Determine the (X, Y) coordinate at the center of the cell enclosing the given text.  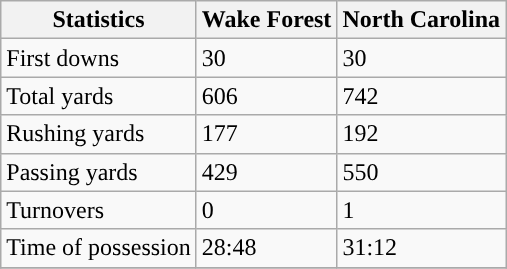
1 (422, 210)
28:48 (266, 248)
Statistics (99, 20)
429 (266, 172)
606 (266, 96)
Wake Forest (266, 20)
177 (266, 134)
550 (422, 172)
Turnovers (99, 210)
Total yards (99, 96)
Time of possession (99, 248)
31:12 (422, 248)
Passing yards (99, 172)
North Carolina (422, 20)
192 (422, 134)
0 (266, 210)
First downs (99, 58)
Rushing yards (99, 134)
742 (422, 96)
